Pinpoint the cell where the given text exists, returning its [x, y] midpoint coordinate. 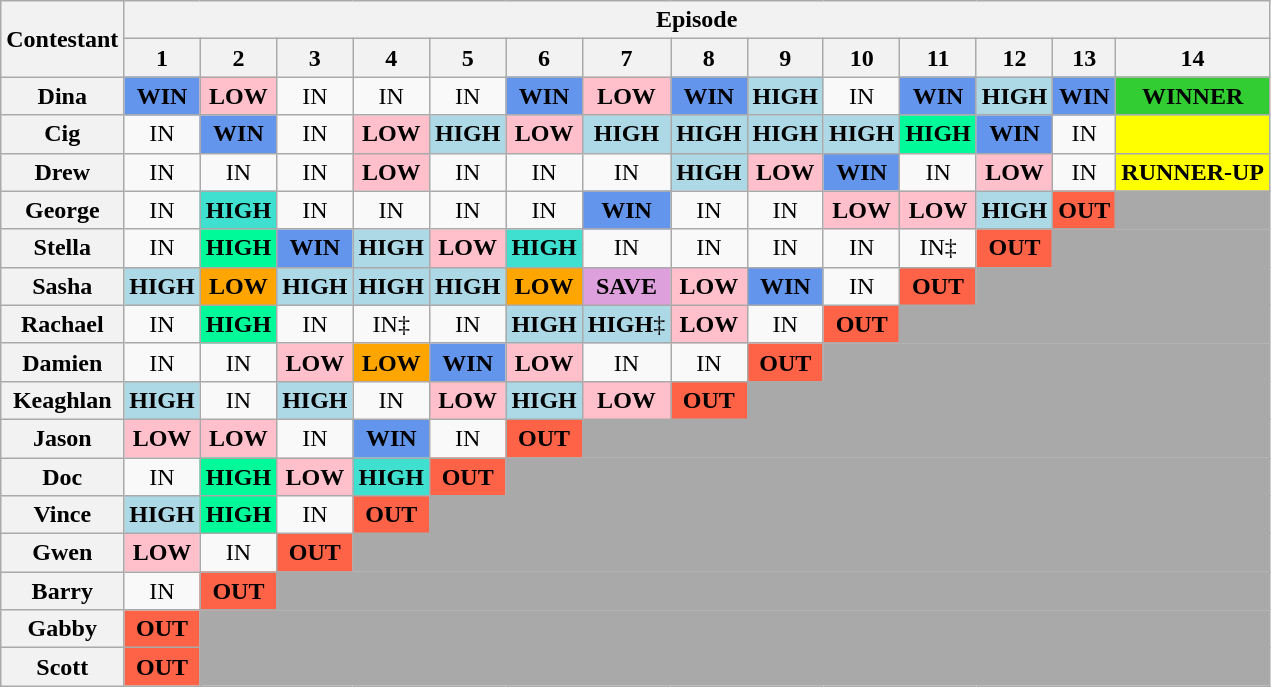
Scott [62, 667]
SAVE [626, 286]
Barry [62, 591]
Jason [62, 438]
4 [391, 58]
14 [1193, 58]
3 [315, 58]
Cig [62, 134]
13 [1084, 58]
HIGH‡ [626, 324]
Sasha [62, 286]
11 [938, 58]
Doc [62, 477]
Stella [62, 248]
12 [1014, 58]
10 [861, 58]
Drew [62, 172]
8 [709, 58]
Damien [62, 362]
Episode [697, 20]
RUNNER-UP [1193, 172]
WINNER [1193, 96]
Rachael [62, 324]
2 [238, 58]
Gwen [62, 553]
George [62, 210]
7 [626, 58]
Contestant [62, 39]
6 [544, 58]
Vince [62, 515]
Keaghlan [62, 400]
5 [467, 58]
1 [162, 58]
9 [785, 58]
Dina [62, 96]
Gabby [62, 629]
